Find where the given text appears and provide that cell's center as [x, y] coordinate. 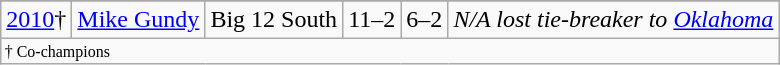
N/A lost tie-breaker to Oklahoma [614, 20]
Big 12 South [274, 20]
2010† [36, 20]
6–2 [424, 20]
† Co-champions [390, 51]
11–2 [372, 20]
Mike Gundy [138, 20]
